Find where the given text appears and provide that cell's center as (x, y) coordinate. 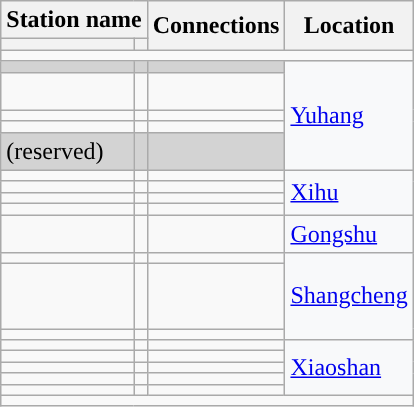
(reserved) (68, 151)
Xiaoshan (349, 368)
Connections (216, 26)
Station name (74, 20)
Gongshu (349, 233)
Shangcheng (349, 296)
Xihu (349, 192)
Location (349, 26)
Yuhang (349, 116)
